Detect which cell encompasses the target text, then output its [X, Y] center coordinate. 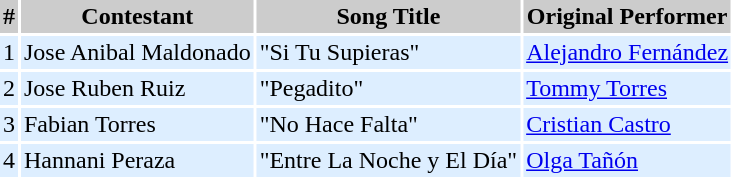
Hannani Peraza [138, 160]
Song Title [389, 16]
3 [9, 124]
"Si Tu Supieras" [389, 52]
Contestant [138, 16]
Olga Tañón [627, 160]
"No Hace Falta" [389, 124]
1 [9, 52]
Cristian Castro [627, 124]
Fabian Torres [138, 124]
"Entre La Noche y El Día" [389, 160]
4 [9, 160]
"Pegadito" [389, 88]
Jose Anibal Maldonado [138, 52]
2 [9, 88]
Tommy Torres [627, 88]
Alejandro Fernández [627, 52]
# [9, 16]
Jose Ruben Ruiz [138, 88]
Original Performer [627, 16]
